Capture the cell that displays the provided text and extract its [X, Y] central coordinate. 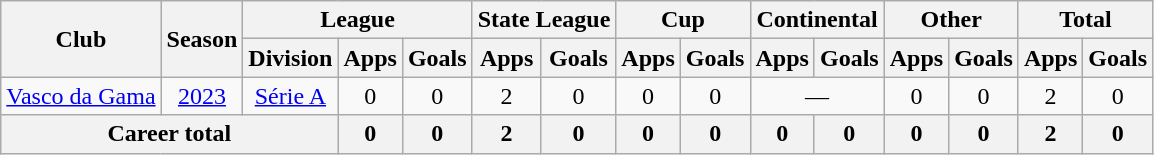
Cup [683, 20]
Continental [817, 20]
Total [1085, 20]
State League [544, 20]
Division [290, 58]
Série A [290, 96]
Vasco da Gama [81, 96]
Club [81, 39]
2023 [202, 96]
Season [202, 39]
Career total [170, 134]
— [817, 96]
League [358, 20]
Other [951, 20]
